Provide the [X, Y] coordinate of the cell's center where the given text is located.  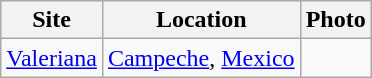
Location [201, 20]
Site [52, 20]
Photo [336, 20]
Campeche, Mexico [201, 58]
Valeriana [52, 58]
